Return [x, y] of the center of cell containing provided text 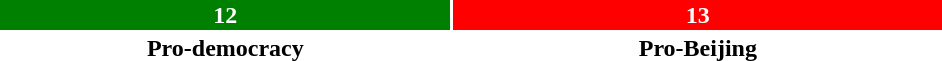
12 [226, 15]
13 [698, 15]
